Return the (X, Y) coordinate for the center point of the cell that contains the specified text.  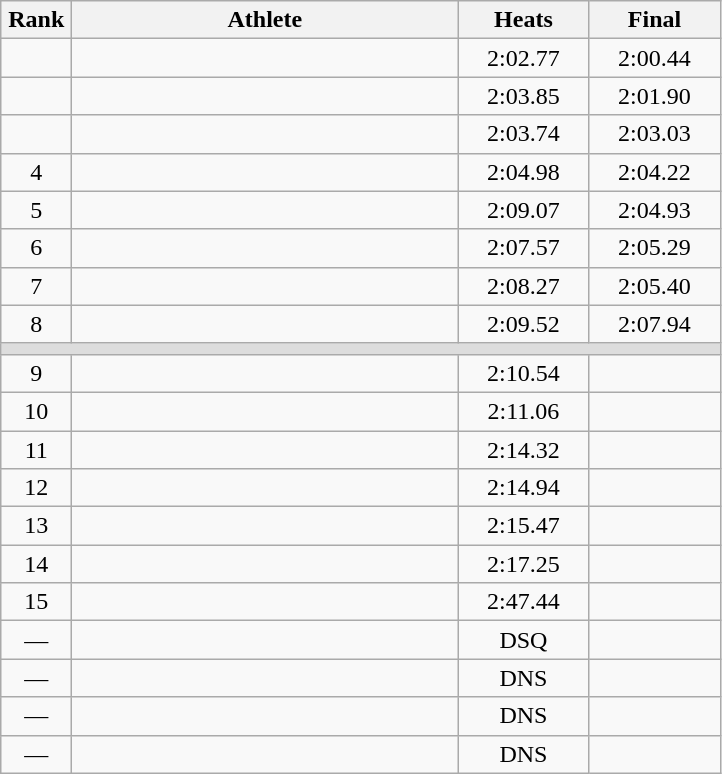
2:14.32 (524, 449)
DSQ (524, 640)
2:05.29 (654, 248)
2:17.25 (524, 564)
2:09.07 (524, 210)
2:09.52 (524, 324)
2:04.93 (654, 210)
2:03.74 (524, 134)
11 (36, 449)
2:15.47 (524, 526)
2:03.03 (654, 134)
8 (36, 324)
2:04.22 (654, 172)
Athlete (265, 20)
15 (36, 602)
2:10.54 (524, 373)
2:07.94 (654, 324)
2:03.85 (524, 96)
2:01.90 (654, 96)
2:08.27 (524, 286)
2:11.06 (524, 411)
5 (36, 210)
9 (36, 373)
2:07.57 (524, 248)
10 (36, 411)
6 (36, 248)
2:04.98 (524, 172)
7 (36, 286)
2:47.44 (524, 602)
2:14.94 (524, 488)
2:02.77 (524, 58)
4 (36, 172)
Heats (524, 20)
2:05.40 (654, 286)
Rank (36, 20)
13 (36, 526)
12 (36, 488)
14 (36, 564)
2:00.44 (654, 58)
Final (654, 20)
